Capture the cell that displays the provided text and extract its (X, Y) central coordinate. 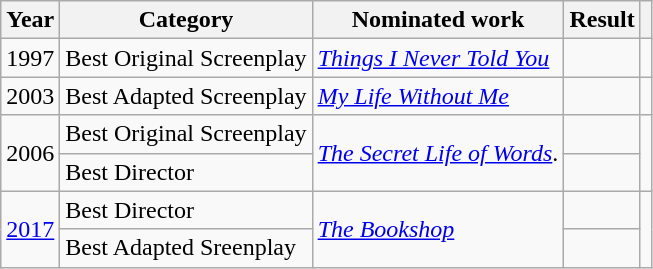
My Life Without Me (438, 96)
1997 (30, 58)
The Secret Life of Words. (438, 153)
2006 (30, 153)
Year (30, 20)
Result (602, 20)
Category (186, 20)
Things I Never Told You (438, 58)
2017 (30, 229)
Nominated work (438, 20)
Best Adapted Screenplay (186, 96)
Best Adapted Sreenplay (186, 248)
The Bookshop (438, 229)
2003 (30, 96)
